Search for the cell housing the specified text and yield its (X, Y) center coordinate. 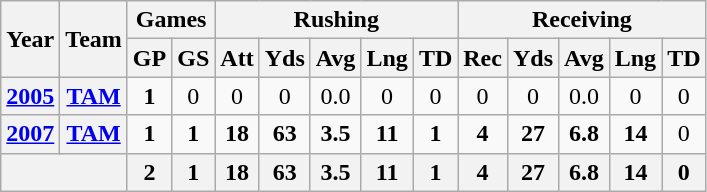
2007 (30, 134)
2005 (30, 96)
Team (94, 39)
Att (237, 58)
Rec (483, 58)
GS (194, 58)
Rushing (336, 20)
Receiving (582, 20)
2 (149, 172)
GP (149, 58)
Games (170, 20)
Year (30, 39)
